From the cell containing the given text, extract its center point as (x, y) coordinate. 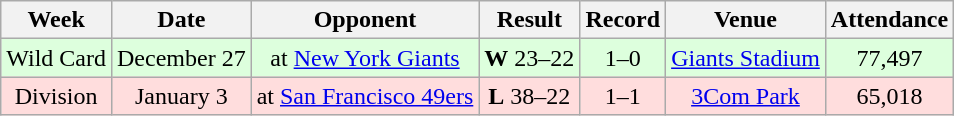
Wild Card (56, 58)
W 23–22 (530, 58)
January 3 (181, 96)
Opponent (365, 20)
Week (56, 20)
3Com Park (746, 96)
Attendance (889, 20)
L 38–22 (530, 96)
1–1 (623, 96)
Venue (746, 20)
Record (623, 20)
65,018 (889, 96)
December 27 (181, 58)
77,497 (889, 58)
at San Francisco 49ers (365, 96)
1–0 (623, 58)
Result (530, 20)
Division (56, 96)
Date (181, 20)
Giants Stadium (746, 58)
at New York Giants (365, 58)
